Locate the cell with the specified text and output its (x, y) center coordinate. 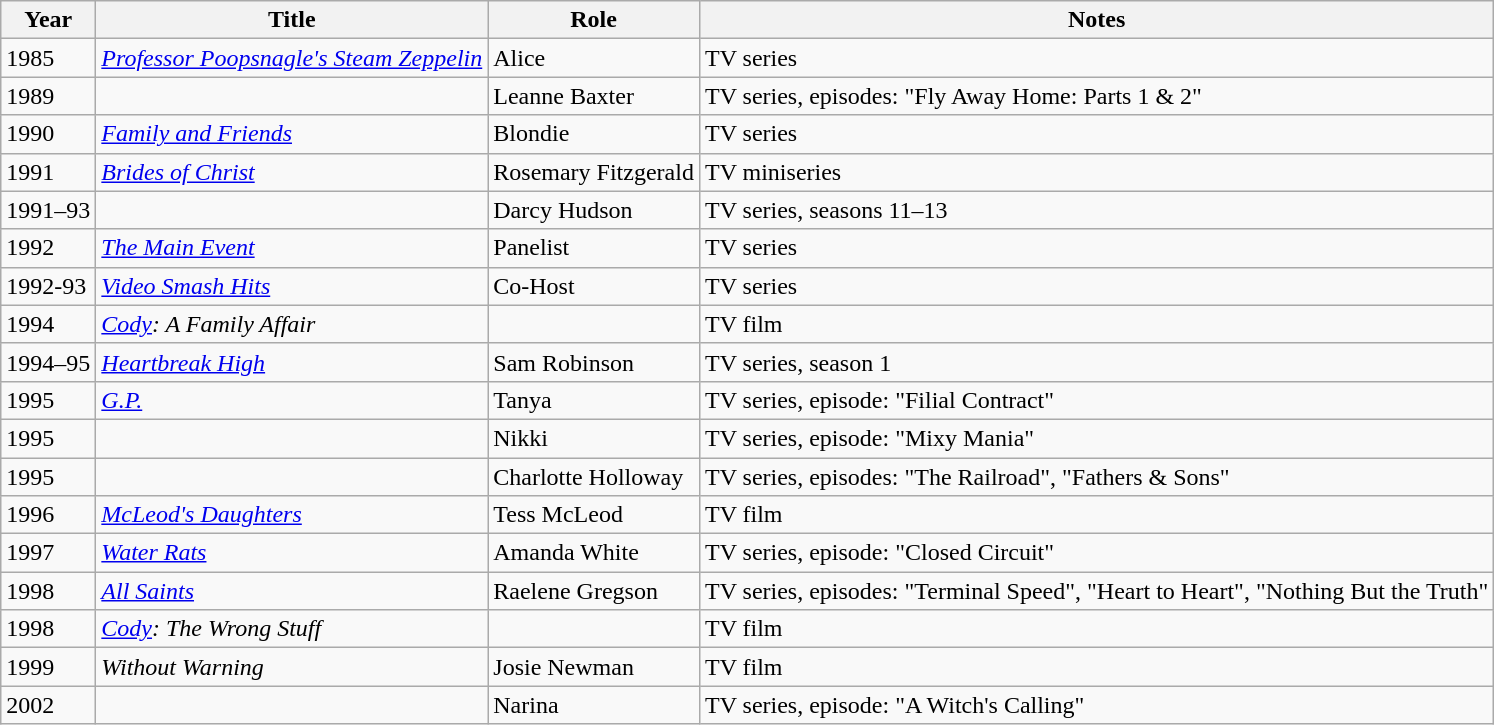
TV series, seasons 11–13 (1096, 210)
TV series, season 1 (1096, 362)
Darcy Hudson (594, 210)
Brides of Christ (292, 172)
Nikki (594, 438)
Notes (1096, 20)
Water Rats (292, 553)
TV series, episodes: "Terminal Speed", "Heart to Heart", "Nothing But the Truth" (1096, 591)
2002 (48, 705)
1994 (48, 324)
Role (594, 20)
Tess McLeod (594, 515)
Charlotte Holloway (594, 477)
1999 (48, 667)
Year (48, 20)
Narina (594, 705)
1996 (48, 515)
TV series, episode: "Mixy Mania" (1096, 438)
1992 (48, 248)
1985 (48, 58)
Panelist (594, 248)
1994–95 (48, 362)
Rosemary Fitzgerald (594, 172)
TV miniseries (1096, 172)
1990 (48, 134)
Cody: A Family Affair (292, 324)
Without Warning (292, 667)
Raelene Gregson (594, 591)
Title (292, 20)
Tanya (594, 400)
Family and Friends (292, 134)
TV series, episode: "Filial Contract" (1096, 400)
TV series, episode: "Closed Circuit" (1096, 553)
The Main Event (292, 248)
All Saints (292, 591)
Heartbreak High (292, 362)
Professor Poopsnagle's Steam Zeppelin (292, 58)
Josie Newman (594, 667)
Alice (594, 58)
TV series, episode: "A Witch's Calling" (1096, 705)
TV series, episodes: "Fly Away Home: Parts 1 & 2" (1096, 96)
Cody: The Wrong Stuff (292, 629)
1991 (48, 172)
Blondie (594, 134)
1991–93 (48, 210)
G.P. (292, 400)
Co-Host (594, 286)
Amanda White (594, 553)
Sam Robinson (594, 362)
Video Smash Hits (292, 286)
TV series, episodes: "The Railroad", "Fathers & Sons" (1096, 477)
Leanne Baxter (594, 96)
1992-93 (48, 286)
McLeod's Daughters (292, 515)
1997 (48, 553)
1989 (48, 96)
